Pinpoint the cell where the given text exists, returning its [X, Y] midpoint coordinate. 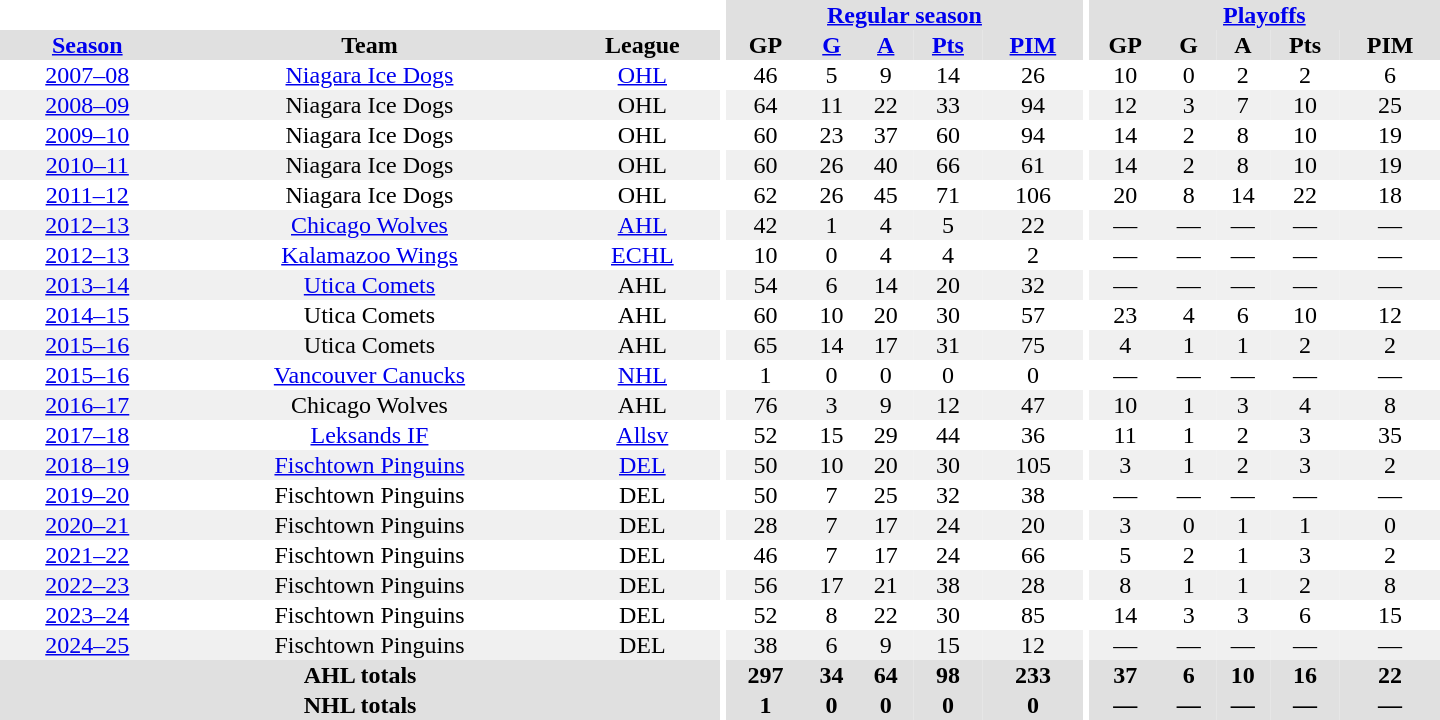
29 [886, 435]
2010–11 [88, 165]
Playoffs [1264, 15]
54 [765, 285]
2016–17 [88, 405]
2011–12 [88, 195]
Allsv [642, 435]
2021–22 [88, 555]
Kalamazoo Wings [370, 255]
61 [1033, 165]
2023–24 [88, 615]
98 [948, 675]
16 [1305, 675]
105 [1033, 465]
45 [886, 195]
Regular season [904, 15]
2007–08 [88, 75]
33 [948, 105]
2024–25 [88, 645]
2013–14 [88, 285]
League [642, 45]
65 [765, 345]
AHL totals [360, 675]
2017–18 [88, 435]
31 [948, 345]
42 [765, 225]
NHL totals [360, 705]
2014–15 [88, 315]
2022–23 [88, 585]
2018–19 [88, 465]
40 [886, 165]
106 [1033, 195]
85 [1033, 615]
2009–10 [88, 135]
2020–21 [88, 525]
Vancouver Canucks [370, 375]
62 [765, 195]
71 [948, 195]
76 [765, 405]
57 [1033, 315]
297 [765, 675]
Leksands IF [370, 435]
2008–09 [88, 105]
47 [1033, 405]
ECHL [642, 255]
36 [1033, 435]
56 [765, 585]
75 [1033, 345]
34 [832, 675]
35 [1390, 435]
21 [886, 585]
Season [88, 45]
233 [1033, 675]
Team [370, 45]
NHL [642, 375]
2019–20 [88, 495]
18 [1390, 195]
44 [948, 435]
